Return (x, y) of the center of cell containing provided text 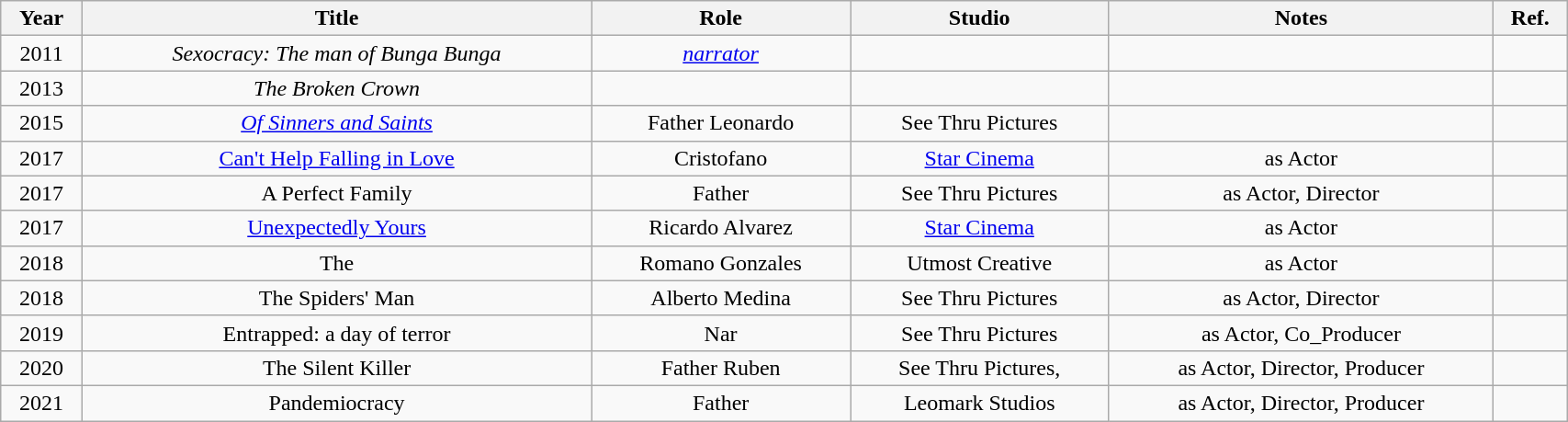
Leomark Studios (979, 403)
Father Ruben (721, 368)
Studio (979, 18)
Of Sinners and Saints (336, 123)
Romano Gonzales (721, 263)
2015 (42, 123)
narrator (721, 53)
2013 (42, 88)
A Perfect Family (336, 193)
The (336, 263)
Ricardo Alvarez (721, 228)
Pandemiocracy (336, 403)
Role (721, 18)
2021 (42, 403)
The Spiders' Man (336, 298)
Father Leonardo (721, 123)
The Broken Crown (336, 88)
Cristofano (721, 158)
as Actor, Co_Producer (1301, 333)
2011 (42, 53)
Notes (1301, 18)
See Thru Pictures, (979, 368)
Unexpectedly Yours (336, 228)
Year (42, 18)
2019 (42, 333)
Sexocracy: The man of Bunga Bunga (336, 53)
The Silent Killer (336, 368)
Utmost Creative (979, 263)
Title (336, 18)
Can't Help Falling in Love (336, 158)
Entrapped: a day of terror (336, 333)
Nar (721, 333)
Ref. (1530, 18)
Alberto Medina (721, 298)
2020 (42, 368)
